Capture the cell that displays the provided text and extract its [X, Y] central coordinate. 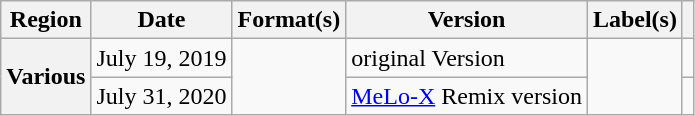
Version [467, 20]
original Version [467, 58]
Region [46, 20]
Date [162, 20]
Various [46, 77]
July 19, 2019 [162, 58]
MeLo-X Remix version [467, 96]
July 31, 2020 [162, 96]
Format(s) [289, 20]
Label(s) [634, 20]
